Return the [X, Y] coordinate for the center point of the cell that contains the specified text.  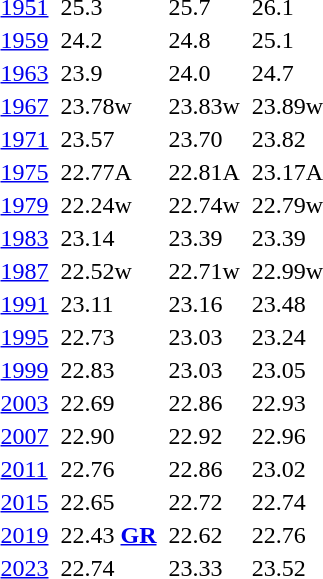
22.69 [108, 403]
22.76 [108, 469]
23.57 [108, 139]
22.72 [204, 502]
23.16 [204, 304]
24.2 [108, 40]
23.9 [108, 73]
22.77A [108, 172]
22.90 [108, 436]
23.39 [204, 238]
22.81A [204, 172]
23.78w [108, 106]
24.0 [204, 73]
22.52w [108, 271]
23.70 [204, 139]
22.62 [204, 535]
22.92 [204, 436]
24.8 [204, 40]
22.74w [204, 205]
22.65 [108, 502]
23.83w [204, 106]
22.24w [108, 205]
22.71w [204, 271]
23.11 [108, 304]
22.43 GR [108, 535]
22.73 [108, 337]
22.83 [108, 370]
23.14 [108, 238]
